Search for the cell housing the specified text and yield its [X, Y] center coordinate. 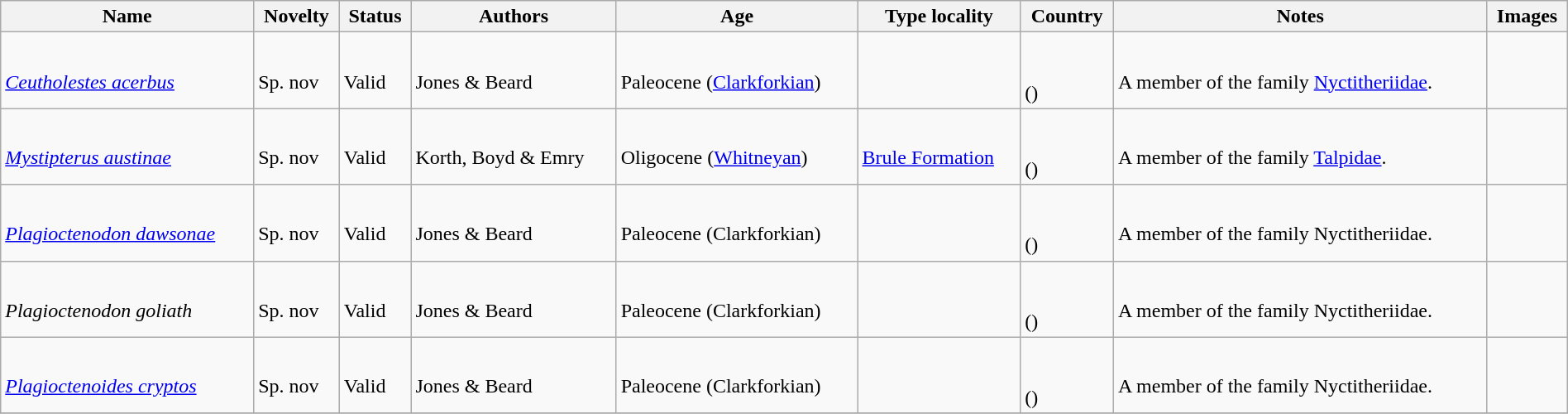
Plagioctenodon dawsonae [127, 223]
Authors [514, 17]
Age [737, 17]
Ceutholestes acerbus [127, 70]
Type locality [939, 17]
Brule Formation [939, 147]
Images [1527, 17]
Mystipterus austinae [127, 147]
Notes [1300, 17]
Novelty [297, 17]
A member of the family Talpidae. [1300, 147]
Plagioctenoides cryptos [127, 375]
Status [375, 17]
Korth, Boyd & Emry [514, 147]
Oligocene (Whitneyan) [737, 147]
Name [127, 17]
Plagioctenodon goliath [127, 299]
Country [1067, 17]
